Output the [X, Y] coordinate of the center of the cell containing the given text.  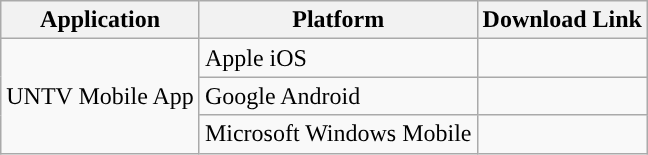
UNTV Mobile App [100, 96]
Google Android [338, 96]
Application [100, 20]
Apple iOS [338, 58]
Download Link [562, 20]
Platform [338, 20]
Microsoft Windows Mobile [338, 134]
